Return (X, Y) of the center of cell containing provided text 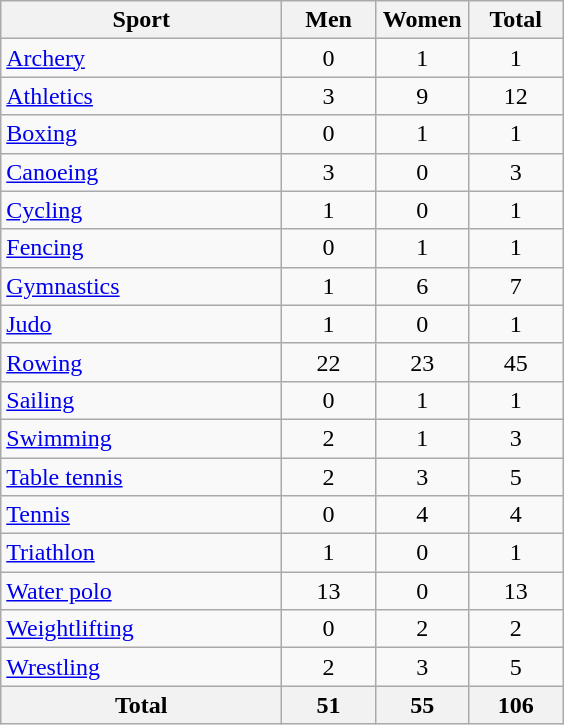
Men (329, 20)
55 (422, 705)
Cycling (142, 210)
Archery (142, 58)
Table tennis (142, 477)
12 (516, 96)
7 (516, 286)
51 (329, 705)
9 (422, 96)
Rowing (142, 362)
6 (422, 286)
22 (329, 362)
45 (516, 362)
Water polo (142, 591)
Weightlifting (142, 629)
Sailing (142, 400)
Gymnastics (142, 286)
Judo (142, 324)
Canoeing (142, 172)
23 (422, 362)
Tennis (142, 515)
Athletics (142, 96)
Wrestling (142, 667)
106 (516, 705)
Boxing (142, 134)
Swimming (142, 438)
Triathlon (142, 553)
Fencing (142, 248)
Women (422, 20)
Sport (142, 20)
